Locate the cell with the specified text and output its (X, Y) center coordinate. 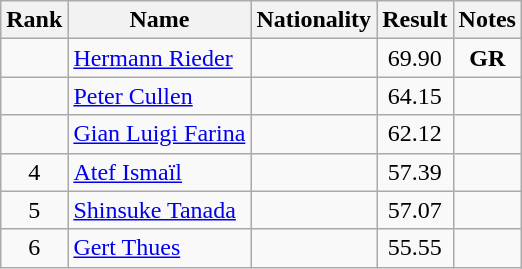
GR (487, 58)
Shinsuke Tanada (160, 210)
Rank (34, 20)
Result (415, 20)
57.07 (415, 210)
6 (34, 248)
62.12 (415, 134)
64.15 (415, 96)
57.39 (415, 172)
Notes (487, 20)
Atef Ismaïl (160, 172)
Gert Thues (160, 248)
55.55 (415, 248)
5 (34, 210)
Gian Luigi Farina (160, 134)
Nationality (314, 20)
69.90 (415, 58)
Name (160, 20)
4 (34, 172)
Peter Cullen (160, 96)
Hermann Rieder (160, 58)
